Locate the cell with the specified text and output its (x, y) center coordinate. 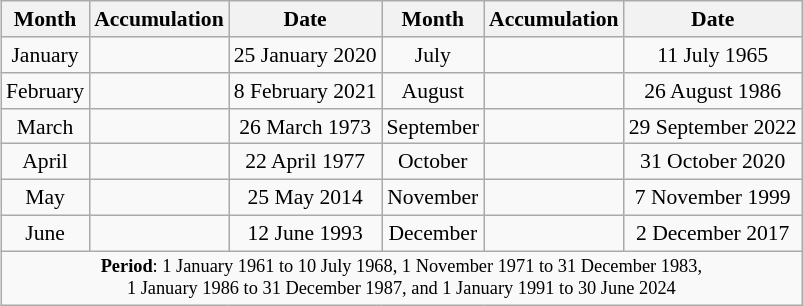
25 January 2020 (306, 55)
November (433, 197)
26 August 1986 (713, 91)
31 October 2020 (713, 162)
February (45, 91)
12 June 1993 (306, 233)
26 March 1973 (306, 126)
December (433, 233)
11 July 1965 (713, 55)
January (45, 55)
2 December 2017 (713, 233)
8 February 2021 (306, 91)
July (433, 55)
May (45, 197)
October (433, 162)
22 April 1977 (306, 162)
September (433, 126)
25 May 2014 (306, 197)
29 September 2022 (713, 126)
7 November 1999 (713, 197)
April (45, 162)
March (45, 126)
August (433, 91)
Period: 1 January 1961 to 10 July 1968, 1 November 1971 to 31 December 1983, 1 January 1986 to 31 December 1987, and 1 January 1991 to 30 June 2024 (402, 278)
June (45, 233)
